Identify which cell holds the provided text, then report its (X, Y) central coordinate. 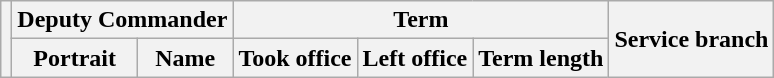
Term length (541, 58)
Name (186, 58)
Left office (415, 58)
Term (421, 20)
Portrait (75, 58)
Deputy Commander (122, 20)
Service branch (692, 39)
Took office (295, 58)
